Return [X, Y] of the center of cell containing provided text 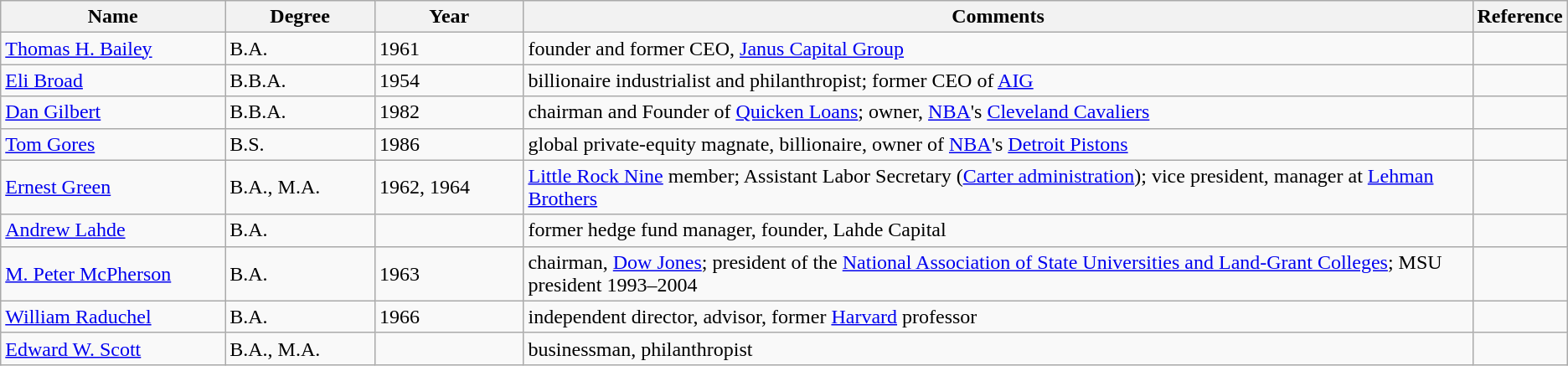
1963 [449, 273]
Ernest Green [113, 188]
M. Peter McPherson [113, 273]
Dan Gilbert [113, 112]
Comments [998, 17]
Tom Gores [113, 144]
chairman, Dow Jones; president of the National Association of State Universities and Land-Grant Colleges; MSU president 1993–2004 [998, 273]
Year [449, 17]
Little Rock Nine member; Assistant Labor Secretary (Carter administration); vice president, manager at Lehman Brothers [998, 188]
global private-equity magnate, billionaire, owner of NBA's Detroit Pistons [998, 144]
businessman, philanthropist [998, 348]
1966 [449, 317]
Name [113, 17]
Edward W. Scott [113, 348]
founder and former CEO, Janus Capital Group [998, 49]
1954 [449, 80]
Thomas H. Bailey [113, 49]
Andrew Lahde [113, 230]
William Raduchel [113, 317]
Eli Broad [113, 80]
B.S. [300, 144]
1986 [449, 144]
1982 [449, 112]
Degree [300, 17]
chairman and Founder of Quicken Loans; owner, NBA's Cleveland Cavaliers [998, 112]
independent director, advisor, former Harvard professor [998, 317]
1962, 1964 [449, 188]
Reference [1519, 17]
billionaire industrialist and philanthropist; former CEO of AIG [998, 80]
1961 [449, 49]
former hedge fund manager, founder, Lahde Capital [998, 230]
